For the text-containing cell, return its midpoint in [x, y] coordinate format. 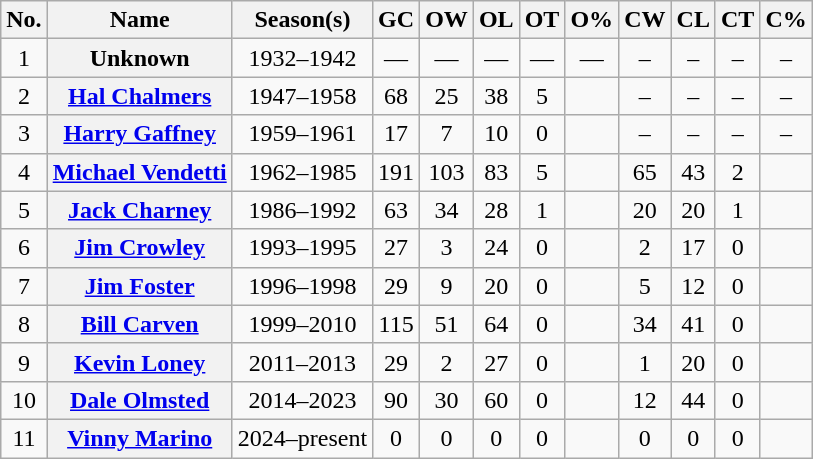
No. [24, 20]
1932–1942 [302, 58]
Vinny Marino [140, 438]
Michael Vendetti [140, 172]
60 [496, 400]
OW [447, 20]
1959–1961 [302, 134]
28 [496, 210]
68 [396, 96]
Unknown [140, 58]
Dale Olmsted [140, 400]
Bill Carven [140, 324]
4 [24, 172]
30 [447, 400]
41 [693, 324]
1996–1998 [302, 286]
Hal Chalmers [140, 96]
63 [396, 210]
44 [693, 400]
24 [496, 248]
2011–2013 [302, 362]
GC [396, 20]
CW [645, 20]
OT [542, 20]
83 [496, 172]
1962–1985 [302, 172]
25 [447, 96]
11 [24, 438]
51 [447, 324]
CL [693, 20]
1947–1958 [302, 96]
1999–2010 [302, 324]
64 [496, 324]
8 [24, 324]
O% [592, 20]
Name [140, 20]
90 [396, 400]
1993–1995 [302, 248]
1986–1992 [302, 210]
38 [496, 96]
2014–2023 [302, 400]
C% [786, 20]
Jack Charney [140, 210]
Season(s) [302, 20]
191 [396, 172]
6 [24, 248]
115 [396, 324]
Kevin Loney [140, 362]
CT [737, 20]
OL [496, 20]
65 [645, 172]
2024–present [302, 438]
103 [447, 172]
Jim Foster [140, 286]
43 [693, 172]
Jim Crowley [140, 248]
Harry Gaffney [140, 134]
